Return [X, Y] of the center of cell containing provided text 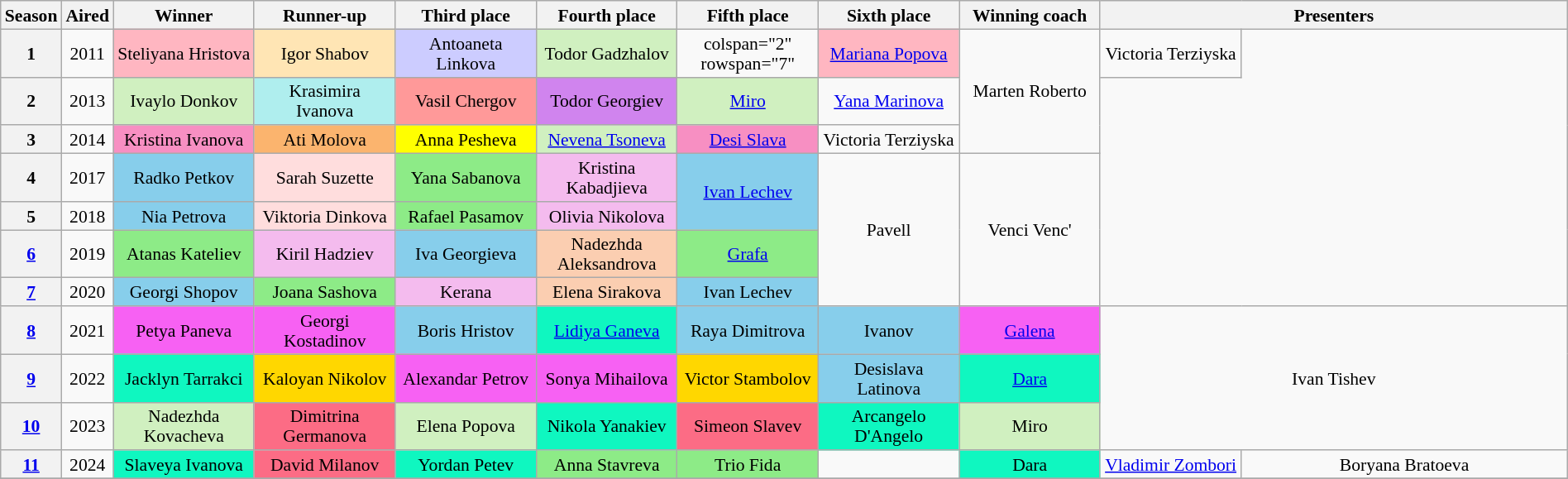
Nadezhda Aleksandrova [606, 254]
Anna Pesheva [466, 140]
2 [31, 101]
Vasil Chergov [466, 101]
Fifth place [748, 15]
10 [31, 426]
Sixth place [888, 15]
Ivan Tishev [1333, 378]
Nia Petrova [184, 216]
6 [31, 254]
Marten Roberto [1030, 91]
7 [31, 292]
5 [31, 216]
Yordan Petev [466, 465]
Kerana [466, 292]
Ati Molova [324, 140]
Winner [184, 15]
Sonya Mihailova [606, 378]
4 [31, 178]
Anna Stavreva [606, 465]
2021 [88, 330]
Kristina Ivanova [184, 140]
Georgi Shopov [184, 292]
2022 [88, 378]
Trio Fida [748, 465]
Nevena Tsoneva [606, 140]
Viktoria Dinkova [324, 216]
Pavell [888, 230]
Rafael Pasamov [466, 216]
Elena Sirakova [606, 292]
Yana Sabanova [466, 178]
Season [31, 15]
colspan="2" rowspan="7" [748, 53]
Aired [88, 15]
3 [31, 140]
Olivia Nikolova [606, 216]
Nadezhda Kovacheva [184, 426]
Todor Georgiev [606, 101]
Sarah Suzette [324, 178]
Arcangelo D'Angelo [888, 426]
Igor Shabov [324, 53]
Krasimira Ivanova [324, 101]
2020 [88, 292]
Alexandar Petrov [466, 378]
Ivaylo Donkov [184, 101]
Desi Slava [748, 140]
Atanas Kateliev [184, 254]
Yana Marinova [888, 101]
8 [31, 330]
1 [31, 53]
2011 [88, 53]
Todor Gadzhalov [606, 53]
Fourth place [606, 15]
2014 [88, 140]
Ivanov [888, 330]
Desislava Latinova [888, 378]
2024 [88, 465]
Third place [466, 15]
Kiril Hadziev [324, 254]
Kristina Kabadjieva [606, 178]
Boryana Bratoeva [1404, 465]
Iva Georgieva [466, 254]
Boris Hristov [466, 330]
Kaloyan Nikolov [324, 378]
Raya Dimitrova [748, 330]
Nikola Yanakiev [606, 426]
11 [31, 465]
Vladimir Zombori [1170, 465]
Joana Sashova [324, 292]
Jacklyn Tarrakci [184, 378]
David Milanov [324, 465]
Winning coach [1030, 15]
2013 [88, 101]
2018 [88, 216]
Antoaneta Linkova [466, 53]
2019 [88, 254]
Presenters [1333, 15]
Dimitrina Germanova [324, 426]
Mariana Popova [888, 53]
2017 [88, 178]
Victor Stambolov [748, 378]
Lidiya Ganeva [606, 330]
Grafa [748, 254]
Georgi Kostadinov [324, 330]
2023 [88, 426]
Petya Paneva [184, 330]
Elena Popova [466, 426]
Simeon Slavev [748, 426]
Steliyana Hristova [184, 53]
Venci Venc' [1030, 230]
Runner-up [324, 15]
9 [31, 378]
Galena [1030, 330]
Slaveya Ivanova [184, 465]
Radko Petkov [184, 178]
